Identify which cell holds the provided text, then report its [x, y] central coordinate. 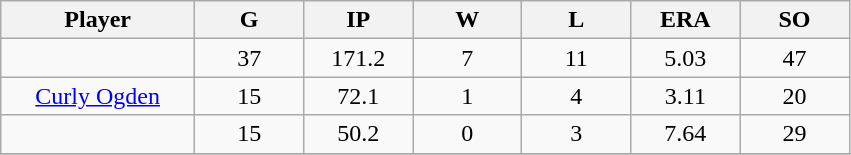
W [468, 20]
IP [358, 20]
7.64 [686, 134]
SO [794, 20]
0 [468, 134]
1 [468, 96]
7 [468, 58]
11 [576, 58]
Curly Ogden [98, 96]
47 [794, 58]
Player [98, 20]
72.1 [358, 96]
171.2 [358, 58]
20 [794, 96]
ERA [686, 20]
L [576, 20]
5.03 [686, 58]
4 [576, 96]
3.11 [686, 96]
37 [250, 58]
50.2 [358, 134]
G [250, 20]
3 [576, 134]
29 [794, 134]
